Search for the cell housing the specified text and yield its [X, Y] center coordinate. 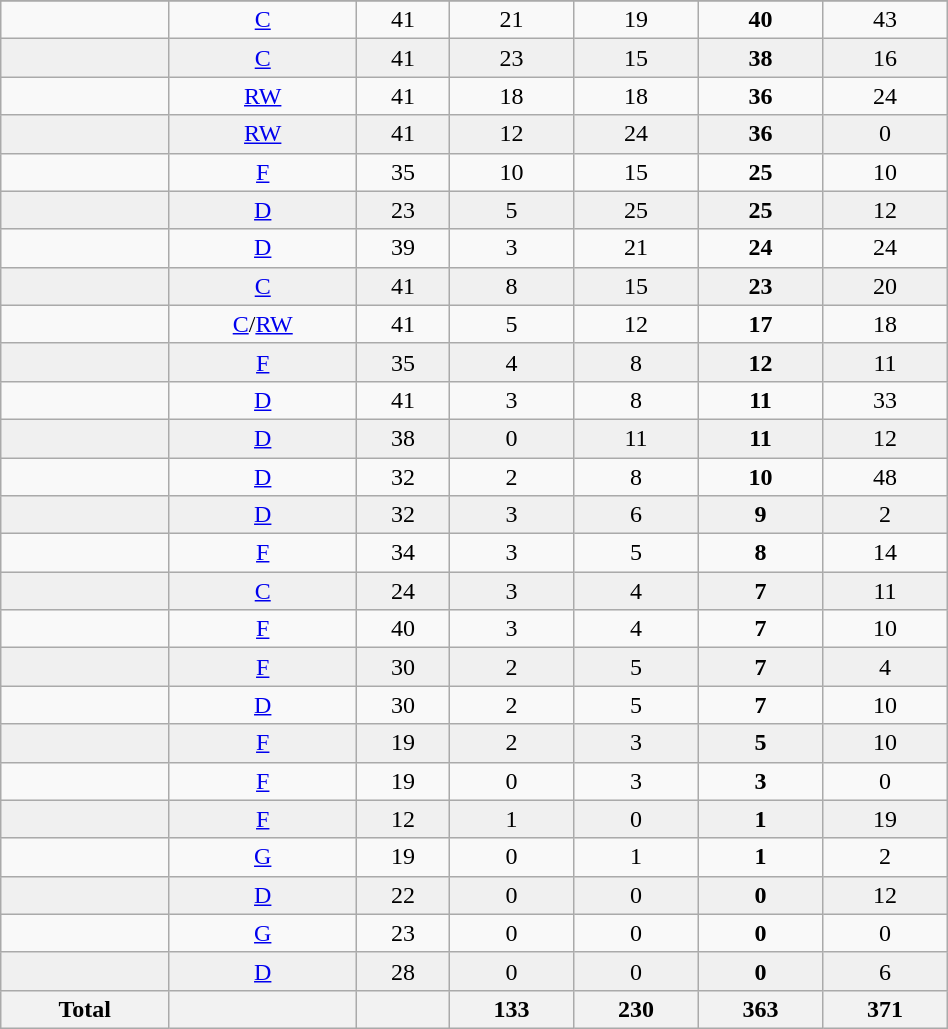
C/RW [263, 324]
33 [886, 400]
34 [404, 553]
14 [886, 553]
16 [886, 58]
22 [404, 895]
17 [760, 324]
28 [404, 971]
39 [404, 248]
371 [886, 1009]
9 [760, 515]
20 [886, 286]
363 [760, 1009]
Total [85, 1009]
48 [886, 477]
230 [636, 1009]
133 [511, 1009]
43 [886, 20]
